Output the [X, Y] coordinate of the center of the cell containing the given text.  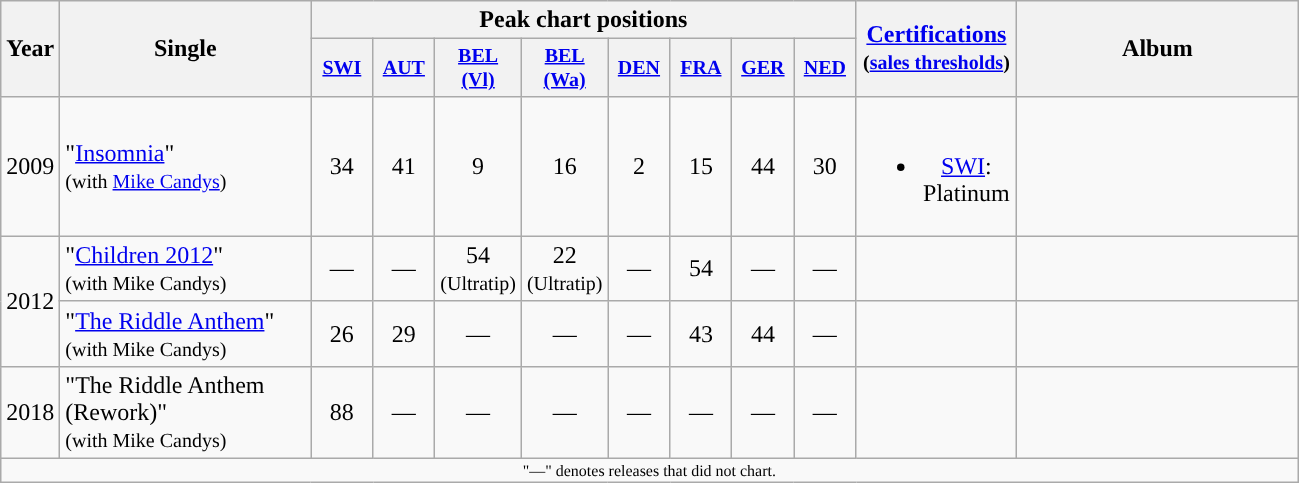
34 [342, 166]
16 [564, 166]
54(Ultratip) [478, 268]
AUT [404, 68]
"The Riddle Anthem (Rework)" (with Mike Candys) [186, 412]
Single [186, 49]
2009 [30, 166]
22(Ultratip) [564, 268]
SWI [342, 68]
15 [701, 166]
"Children 2012" (with Mike Candys) [186, 268]
Album [1158, 49]
41 [404, 166]
43 [701, 334]
GER [763, 68]
DEN [639, 68]
29 [404, 334]
30 [825, 166]
"The Riddle Anthem" (with Mike Candys) [186, 334]
2012 [30, 301]
"Insomnia" (with Mike Candys) [186, 166]
54 [701, 268]
2 [639, 166]
FRA [701, 68]
SWI: Platinum [936, 166]
26 [342, 334]
Certifications(sales thresholds) [936, 49]
BEL(Wa) [564, 68]
88 [342, 412]
"—" denotes releases that did not chart. [650, 471]
BEL(Vl) [478, 68]
Peak chart positions [584, 20]
Year [30, 49]
NED [825, 68]
9 [478, 166]
2018 [30, 412]
